Scan for the cell matching the given text and deliver its (x, y) coordinate at center. 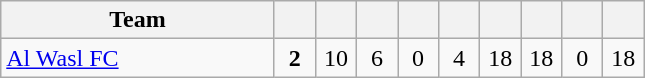
6 (376, 58)
10 (336, 58)
2 (294, 58)
Team (138, 20)
4 (460, 58)
Al Wasl FC (138, 58)
